Capture the cell that displays the provided text and extract its [x, y] central coordinate. 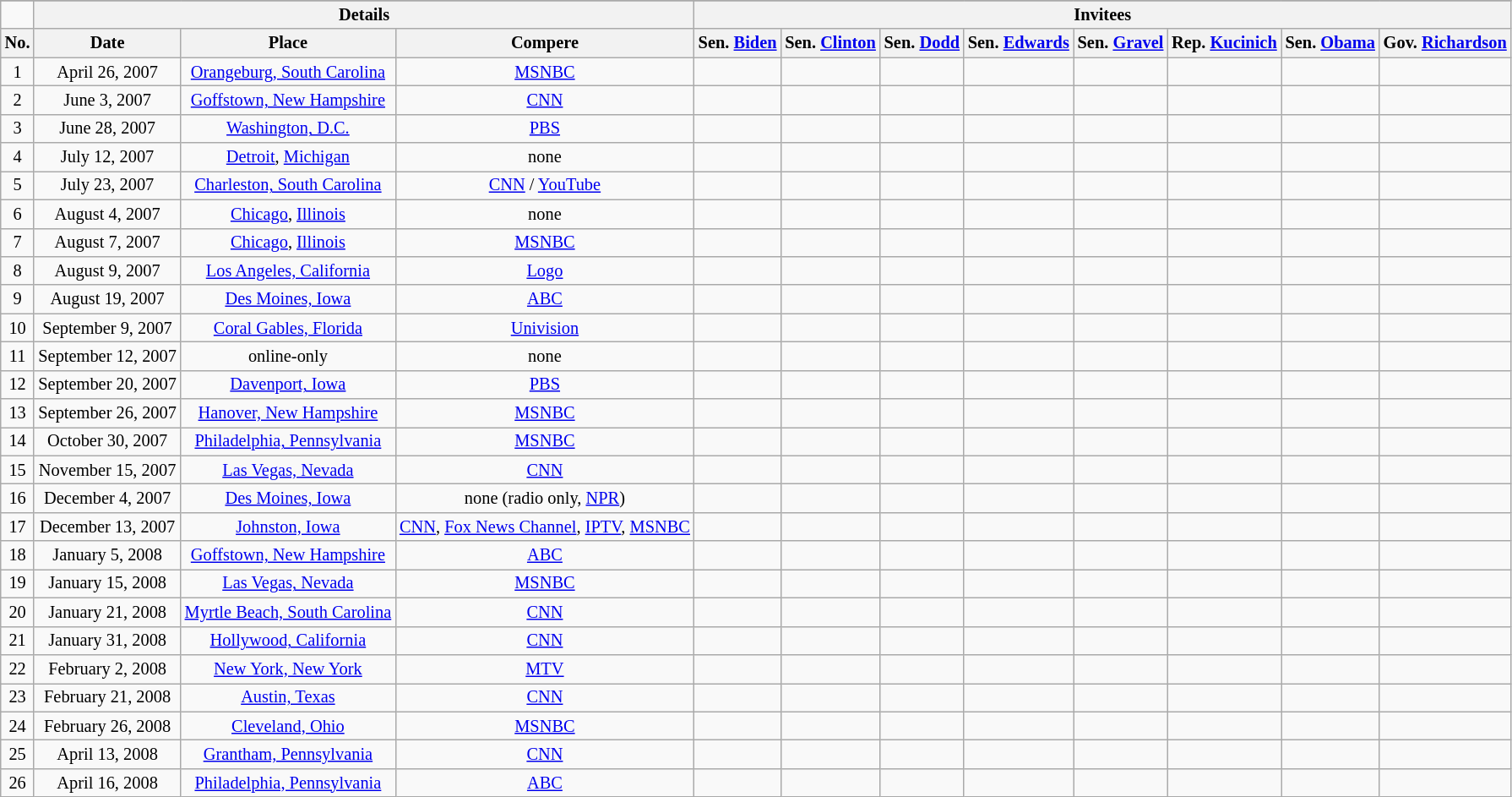
Sen. Gravel [1121, 43]
4 [18, 157]
CNN / YouTube [545, 185]
6 [18, 214]
26 [18, 783]
November 15, 2007 [106, 470]
September 9, 2007 [106, 328]
Los Angeles, California [288, 270]
July 12, 2007 [106, 157]
New York, New York [288, 669]
Detroit, Michigan [288, 157]
Hollywood, California [288, 641]
Austin, Texas [288, 697]
17 [18, 527]
Compere [545, 43]
Sen. Biden [738, 43]
January 5, 2008 [106, 555]
Sen. Obama [1330, 43]
Charleston, South Carolina [288, 185]
20 [18, 612]
June 3, 2007 [106, 100]
19 [18, 583]
Sen. Edwards [1019, 43]
No. [18, 43]
MTV [545, 669]
August 4, 2007 [106, 214]
Gov. Richardson [1445, 43]
August 9, 2007 [106, 270]
Logo [545, 270]
October 30, 2007 [106, 441]
September 26, 2007 [106, 413]
April 16, 2008 [106, 783]
10 [18, 328]
July 23, 2007 [106, 185]
1 [18, 72]
12 [18, 385]
online-only [288, 356]
21 [18, 641]
Johnston, Iowa [288, 527]
Invitees [1103, 14]
August 19, 2007 [106, 299]
14 [18, 441]
18 [18, 555]
Details [363, 14]
3 [18, 128]
8 [18, 270]
Sen. Dodd [922, 43]
September 12, 2007 [106, 356]
December 13, 2007 [106, 527]
2 [18, 100]
February 21, 2008 [106, 697]
January 15, 2008 [106, 583]
25 [18, 754]
23 [18, 697]
January 21, 2008 [106, 612]
22 [18, 669]
June 28, 2007 [106, 128]
Davenport, Iowa [288, 385]
Date [106, 43]
September 20, 2007 [106, 385]
Hanover, New Hampshire [288, 413]
Univision [545, 328]
CNN, Fox News Channel, IPTV, MSNBC [545, 527]
Orangeburg, South Carolina [288, 72]
Coral Gables, Florida [288, 328]
7 [18, 243]
Washington, D.C. [288, 128]
April 26, 2007 [106, 72]
24 [18, 726]
January 31, 2008 [106, 641]
Sen. Clinton [829, 43]
Place [288, 43]
August 7, 2007 [106, 243]
15 [18, 470]
Rep. Kucinich [1224, 43]
December 4, 2007 [106, 498]
Myrtle Beach, South Carolina [288, 612]
April 13, 2008 [106, 754]
9 [18, 299]
February 2, 2008 [106, 669]
Grantham, Pennsylvania [288, 754]
16 [18, 498]
13 [18, 413]
none (radio only, NPR) [545, 498]
11 [18, 356]
5 [18, 185]
February 26, 2008 [106, 726]
Cleveland, Ohio [288, 726]
